Provide the [x, y] coordinate of the cell's center where the given text is located.  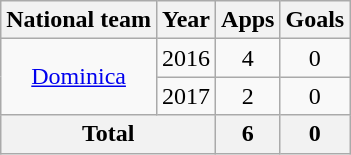
2016 [186, 58]
2017 [186, 96]
Total [108, 134]
2 [248, 96]
National team [79, 20]
4 [248, 58]
Dominica [79, 77]
Goals [315, 20]
6 [248, 134]
Year [186, 20]
Apps [248, 20]
